Pinpoint the cell where the given text exists, returning its [x, y] midpoint coordinate. 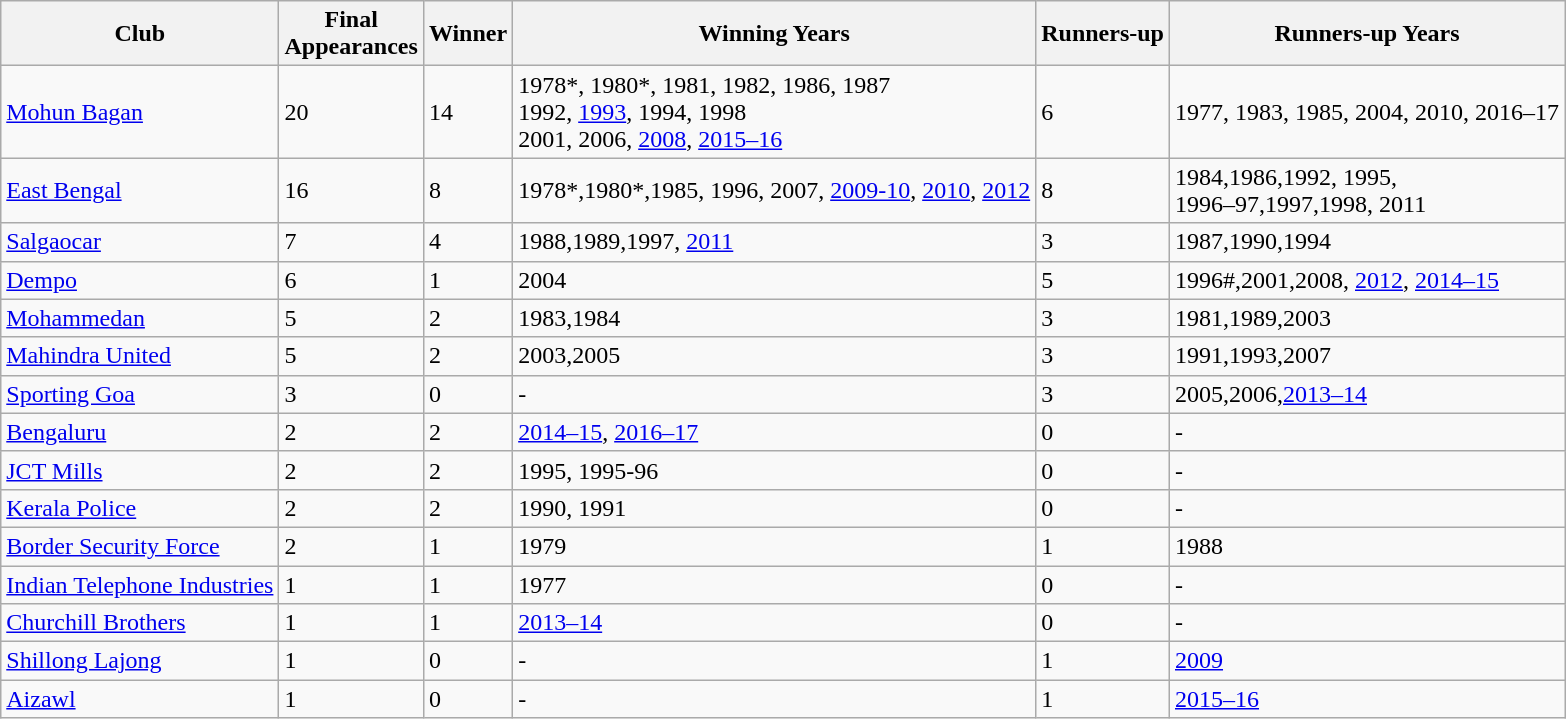
Indian Telephone Industries [140, 585]
1996#,2001,2008, 2012, 2014–15 [1366, 280]
Winner [468, 34]
Sporting Goa [140, 394]
1991,1993,2007 [1366, 356]
14 [468, 112]
Runners-up Years [1366, 34]
East Bengal [140, 190]
1977, 1983, 1985, 2004, 2010, 2016–17 [1366, 112]
2015–16 [1366, 699]
JCT Mills [140, 470]
Kerala Police [140, 508]
1978*, 1980*, 1981, 1982, 1986, 19871992, 1993, 1994, 19982001, 2006, 2008, 2015–16 [774, 112]
Winning Years [774, 34]
2009 [1366, 661]
2013–14 [774, 623]
Dempo [140, 280]
4 [468, 242]
2014–15, 2016–17 [774, 432]
Churchill Brothers [140, 623]
Club [140, 34]
16 [351, 190]
1984,1986,1992, 1995,1996–97,1997,1998, 2011 [1366, 190]
2005,2006,2013–14 [1366, 394]
1988 [1366, 546]
Mahindra United [140, 356]
Bengaluru [140, 432]
Mohun Bagan [140, 112]
1979 [774, 546]
Shillong Lajong [140, 661]
1987,1990,1994 [1366, 242]
1995, 1995-96 [774, 470]
20 [351, 112]
1978*,1980*,1985, 1996, 2007, 2009-10, 2010, 2012 [774, 190]
Mohammedan [140, 318]
Runners-up [1103, 34]
7 [351, 242]
FinalAppearances [351, 34]
Border Security Force [140, 546]
2003,2005 [774, 356]
Aizawl [140, 699]
1990, 1991 [774, 508]
Salgaocar [140, 242]
1981,1989,2003 [1366, 318]
2004 [774, 280]
1977 [774, 585]
1983,1984 [774, 318]
1988,1989,1997, 2011 [774, 242]
